For the text-containing cell, return its midpoint in (X, Y) coordinate format. 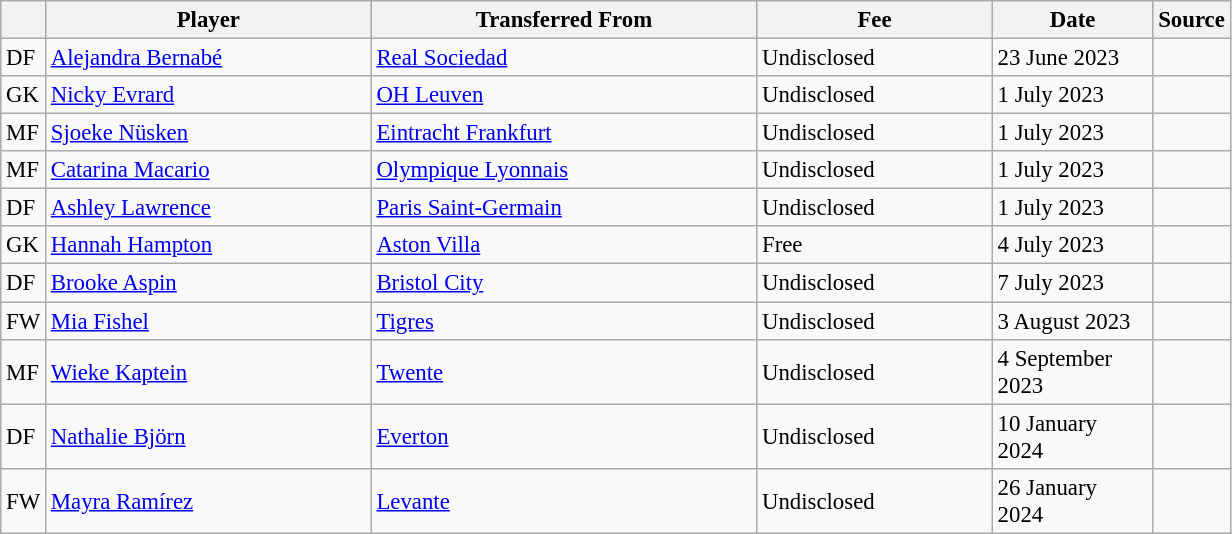
Eintracht Frankfurt (564, 133)
OH Leuven (564, 95)
Transferred From (564, 20)
Olympique Lyonnais (564, 170)
3 August 2023 (1072, 321)
Aston Villa (564, 245)
23 June 2023 (1072, 58)
Free (875, 245)
Mia Fishel (209, 321)
7 July 2023 (1072, 283)
Source (1192, 20)
Tigres (564, 321)
Bristol City (564, 283)
Ashley Lawrence (209, 208)
Paris Saint-Germain (564, 208)
Nathalie Björn (209, 436)
Hannah Hampton (209, 245)
10 January 2024 (1072, 436)
Fee (875, 20)
Brooke Aspin (209, 283)
Everton (564, 436)
4 September 2023 (1072, 372)
Player (209, 20)
Mayra Ramírez (209, 500)
Catarina Macario (209, 170)
Wieke Kaptein (209, 372)
Nicky Evrard (209, 95)
Date (1072, 20)
Real Sociedad (564, 58)
Sjoeke Nüsken (209, 133)
Twente (564, 372)
Levante (564, 500)
26 January 2024 (1072, 500)
Alejandra Bernabé (209, 58)
4 July 2023 (1072, 245)
